Output the [x, y] coordinate of the center of the cell containing the given text.  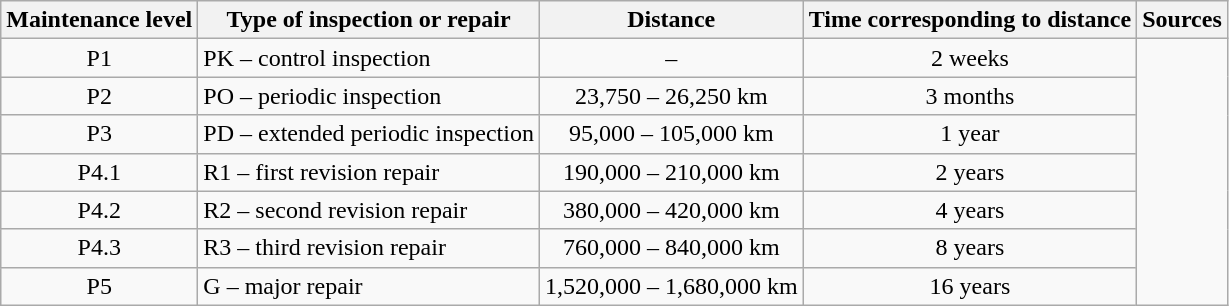
P3 [100, 134]
PO – periodic inspection [369, 96]
760,000 – 840,000 km [671, 248]
2 weeks [970, 58]
95,000 – 105,000 km [671, 134]
R1 – first revision repair [369, 172]
P2 [100, 96]
16 years [970, 286]
R2 – second revision repair [369, 210]
380,000 – 420,000 km [671, 210]
P4.3 [100, 248]
P1 [100, 58]
R3 – third revision repair [369, 248]
8 years [970, 248]
2 years [970, 172]
1 year [970, 134]
PK – control inspection [369, 58]
G – major repair [369, 286]
Maintenance level [100, 20]
190,000 – 210,000 km [671, 172]
23,750 – 26,250 km [671, 96]
P4.1 [100, 172]
Sources [1182, 20]
Type of inspection or repair [369, 20]
Distance [671, 20]
3 months [970, 96]
PD – extended periodic inspection [369, 134]
– [671, 58]
1,520,000 – 1,680,000 km [671, 286]
P5 [100, 286]
P4.2 [100, 210]
4 years [970, 210]
Time corresponding to distance [970, 20]
